Extract the [x, y] coordinate from the center of the cell holding the provided text.  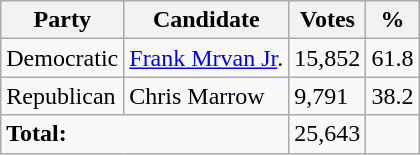
Party [62, 20]
25,643 [328, 134]
Democratic [62, 58]
Total: [145, 134]
15,852 [328, 58]
% [392, 20]
Frank Mrvan Jr. [206, 58]
Candidate [206, 20]
Chris Marrow [206, 96]
Republican [62, 96]
38.2 [392, 96]
61.8 [392, 58]
9,791 [328, 96]
Votes [328, 20]
